Extract the [x, y] coordinate from the center of the cell holding the provided text.  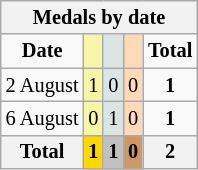
Medals by date [100, 17]
2 August [42, 85]
6 August [42, 118]
Date [42, 51]
2 [170, 152]
